Capture the cell that displays the provided text and extract its (x, y) central coordinate. 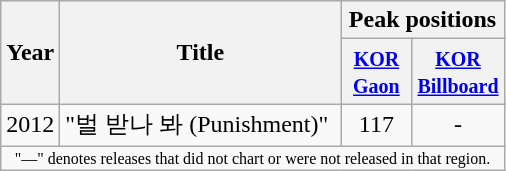
2012 (30, 126)
117 (376, 126)
"벌 받나 봐 (Punishment)" (200, 126)
KORGaon (376, 72)
Peak positions (422, 20)
Year (30, 52)
Title (200, 52)
KORBillboard (458, 72)
"—" denotes releases that did not chart or were not released in that region. (252, 158)
- (458, 126)
